Identify which cell holds the provided text, then report its (X, Y) central coordinate. 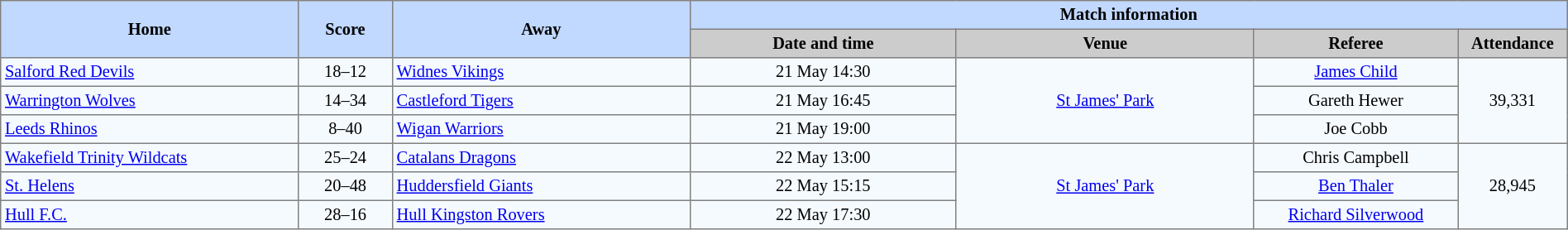
Joe Cobb (1355, 129)
28–16 (346, 214)
Gareth Hewer (1355, 100)
18–12 (346, 72)
Castleford Tigers (541, 100)
Chris Campbell (1355, 157)
Huddersfield Giants (541, 186)
21 May 14:30 (823, 72)
14–34 (346, 100)
St. Helens (150, 186)
Widnes Vikings (541, 72)
39,331 (1513, 101)
Leeds Rhinos (150, 129)
Warrington Wolves (150, 100)
22 May 15:15 (823, 186)
21 May 16:45 (823, 100)
Attendance (1513, 43)
21 May 19:00 (823, 129)
Wakefield Trinity Wildcats (150, 157)
Salford Red Devils (150, 72)
Wigan Warriors (541, 129)
Ben Thaler (1355, 186)
Hull Kingston Rovers (541, 214)
Away (541, 30)
Home (150, 30)
Score (346, 30)
Venue (1105, 43)
Catalans Dragons (541, 157)
James Child (1355, 72)
Referee (1355, 43)
8–40 (346, 129)
25–24 (346, 157)
22 May 17:30 (823, 214)
22 May 13:00 (823, 157)
Date and time (823, 43)
Match information (1128, 15)
28,945 (1513, 186)
Richard Silverwood (1355, 214)
Hull F.C. (150, 214)
20–48 (346, 186)
